Return the (X, Y) coordinate for the center point of the cell that contains the specified text.  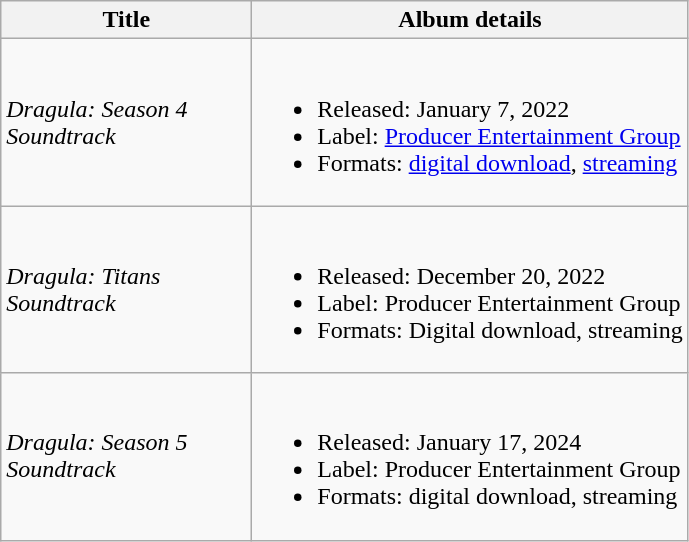
Dragula: Season 4 Soundtrack (126, 122)
Released: December 20, 2022Label: Producer Entertainment GroupFormats: Digital download, streaming (470, 290)
Dragula: Season 5 Soundtrack (126, 456)
Released: January 17, 2024Label: Producer Entertainment GroupFormats: digital download, streaming (470, 456)
Album details (470, 20)
Title (126, 20)
Dragula: Titans Soundtrack (126, 290)
Released: January 7, 2022Label: Producer Entertainment GroupFormats: digital download, streaming (470, 122)
